Output the (x, y) coordinate of the center of the cell containing the given text.  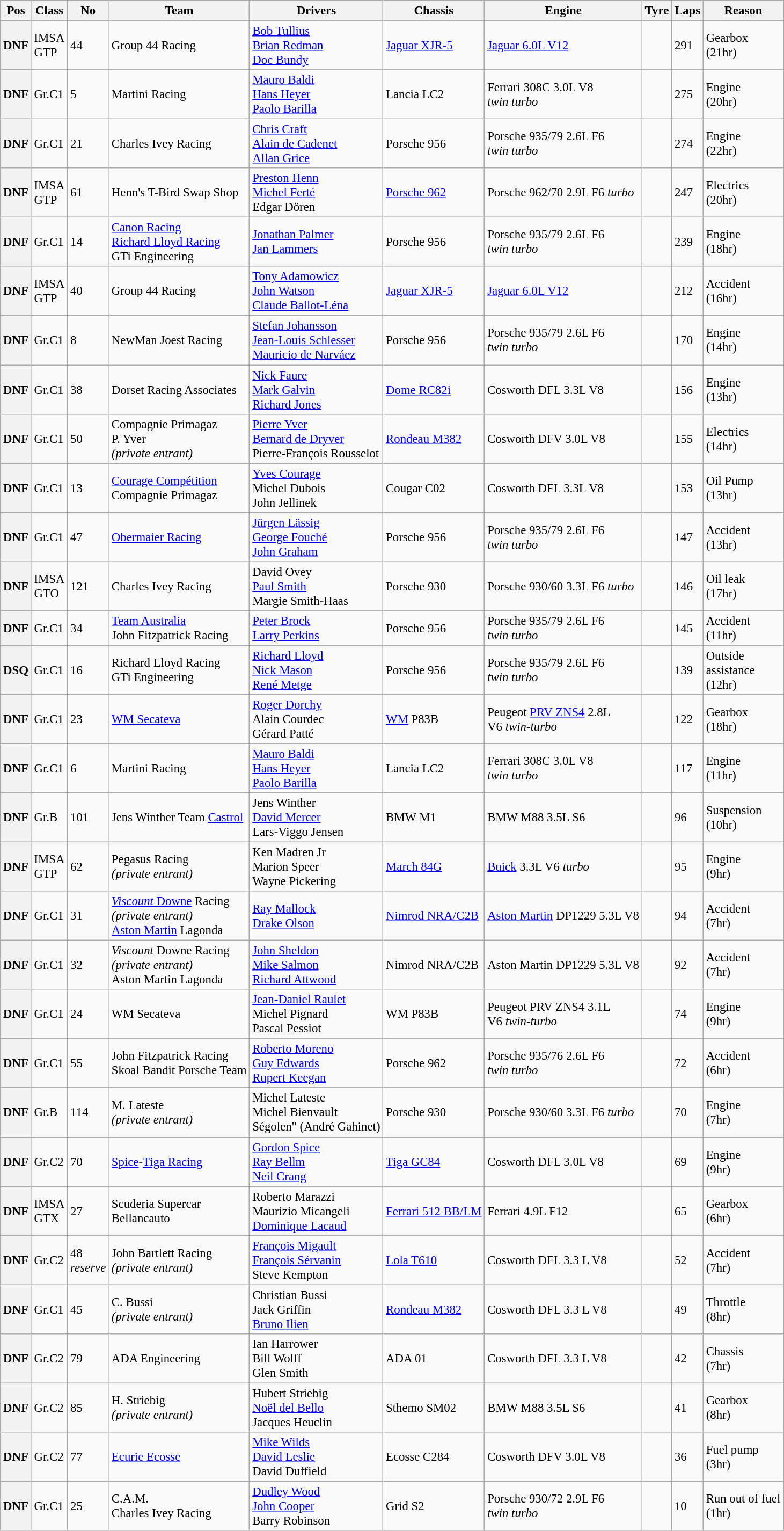
Mike Wilds David Leslie David Duffield (317, 1457)
Cosworth DFL 3.0L V8 (563, 1162)
IMSAGTX (49, 1211)
65 (688, 1211)
156 (688, 390)
Dudley Wood John Cooper Barry Robinson (317, 1506)
Accident(13hr) (743, 537)
Dorset Racing Associates (179, 390)
Gearbox(18hr) (743, 719)
10 (688, 1506)
Chassis (434, 11)
Dome RC82i (434, 390)
Porsche 962/70 2.9L F6 turbo (563, 193)
55 (88, 1063)
Ecurie Ecosse (179, 1457)
Courage Compétition Compagnie Primagaz (179, 488)
Henn's T-Bird Swap Shop (179, 193)
Jonathan Palmer Jan Lammers (317, 242)
72 (688, 1063)
Christian Bussi Jack Griffin Bruno Ilien (317, 1309)
62 (88, 867)
48reserve (88, 1260)
24 (88, 1014)
145 (688, 628)
117 (688, 768)
Obermaier Racing (179, 537)
Engine(18hr) (743, 242)
47 (88, 537)
François Migault François Sérvanin Steve Kempton (317, 1260)
Fuel pump(3hr) (743, 1457)
Ferrari 512 BB/LM (434, 1211)
M. Lateste (private entrant) (179, 1113)
Suspension(10hr) (743, 818)
Roger Dorchy Alain Courdec Gérard Patté (317, 719)
101 (88, 818)
121 (88, 586)
Scuderia SupercarBellancauto (179, 1211)
21 (88, 144)
Tony Adamowicz John Watson Claude Ballot-Léna (317, 291)
Accident(6hr) (743, 1063)
Engine(20hr) (743, 94)
Oil Pump(13hr) (743, 488)
Outsideassistance(12hr) (743, 670)
45 (88, 1309)
ADA 01 (434, 1359)
13 (88, 488)
Jens Winther Team Castrol (179, 818)
March 84G (434, 867)
96 (688, 818)
BMW M1 (434, 818)
Laps (688, 11)
291 (688, 46)
Porsche 935/76 2.6L F6twin turbo (563, 1063)
23 (88, 719)
Jürgen Lässig George Fouché John Graham (317, 537)
Engine(11hr) (743, 768)
Team (179, 11)
Electrics(14hr) (743, 439)
85 (88, 1408)
John Bartlett Racing(private entrant) (179, 1260)
Jens Winther David Mercer Lars-Viggo Jensen (317, 818)
Team Australia John Fitzpatrick Racing (179, 628)
John Fitzpatrick Racing Skoal Bandit Porsche Team (179, 1063)
Engine(7hr) (743, 1113)
94 (688, 916)
Accident(11hr) (743, 628)
31 (88, 916)
Bob Tullius Brian Redman Doc Bundy (317, 46)
Reason (743, 11)
Engine(14hr) (743, 340)
Peter Brock Larry Perkins (317, 628)
Preston Henn Michel Ferté Edgar Dören (317, 193)
36 (688, 1457)
ADA Engineering (179, 1359)
38 (88, 390)
49 (688, 1309)
Chassis(7hr) (743, 1359)
153 (688, 488)
Gearbox(6hr) (743, 1211)
Yves Courage Michel Dubois John Jellinek (317, 488)
170 (688, 340)
114 (88, 1113)
41 (688, 1408)
Jean-Daniel Raulet Michel Pignard Pascal Pessiot (317, 1014)
14 (88, 242)
Gearbox(21hr) (743, 46)
155 (688, 439)
H. Striebig(private entrant) (179, 1408)
32 (88, 965)
Ken Madren Jr Marion Speer Wayne Pickering (317, 867)
Tiga GC84 (434, 1162)
Richard Lloyd Racing GTi Engineering (179, 670)
61 (88, 193)
Gearbox(8hr) (743, 1408)
139 (688, 670)
44 (88, 46)
Buick 3.3L V6 turbo (563, 867)
Drivers (317, 11)
Stefan Johansson Jean-Louis Schlesser Mauricio de Narváez (317, 340)
Run out of fuel(1hr) (743, 1506)
C. Bussi (private entrant) (179, 1309)
Accident(16hr) (743, 291)
Grid S2 (434, 1506)
David Ovey Paul Smith Margie Smith-Haas (317, 586)
Sthemo SM02 (434, 1408)
212 (688, 291)
IMSAGTO (49, 586)
247 (688, 193)
Tyre (657, 11)
5 (88, 94)
Porsche 930/72 2.9L F6twin turbo (563, 1506)
Hubert Striebig Noël del Bello Jacques Heuclin (317, 1408)
Throttle(8hr) (743, 1309)
Gordon Spice Ray Bellm Neil Crang (317, 1162)
Ferrari 4.9L F12 (563, 1211)
Engine(13hr) (743, 390)
No (88, 11)
Peugeot PRV ZNS4 3.1L V6 twin-turbo (563, 1014)
Compagnie Primagaz P. Yver (private entrant) (179, 439)
John Sheldon Mike Salmon Richard Attwood (317, 965)
239 (688, 242)
146 (688, 586)
27 (88, 1211)
8 (88, 340)
25 (88, 1506)
Chris Craft Alain de Cadenet Allan Grice (317, 144)
Engine(22hr) (743, 144)
C.A.M. Charles Ivey Racing (179, 1506)
Nick Faure Mark Galvin Richard Jones (317, 390)
Class (49, 11)
69 (688, 1162)
147 (688, 537)
Ecosse C284 (434, 1457)
122 (688, 719)
274 (688, 144)
Cougar C02 (434, 488)
Roberto Moreno Guy Edwards Rupert Keegan (317, 1063)
Canon Racing Richard Lloyd Racing GTi Engineering (179, 242)
6 (88, 768)
Roberto Marazzi Maurizio Micangeli Dominique Lacaud (317, 1211)
Lola T610 (434, 1260)
Ian Harrower Bill Wolff Glen Smith (317, 1359)
16 (88, 670)
Ray Mallock Drake Olson (317, 916)
Michel Lateste Michel Bienvault Ségolen" (André Gahinet) (317, 1113)
34 (88, 628)
77 (88, 1457)
Pierre Yver Bernard de Dryver Pierre-François Rousselot (317, 439)
92 (688, 965)
79 (88, 1359)
DSQ (16, 670)
52 (688, 1260)
Peugeot PRV ZNS4 2.8L V6 twin-turbo (563, 719)
275 (688, 94)
Pos (16, 11)
42 (688, 1359)
Engine (563, 11)
95 (688, 867)
Electrics(20hr) (743, 193)
Richard Lloyd Nick Mason René Metge (317, 670)
40 (88, 291)
NewMan Joest Racing (179, 340)
Spice-Tiga Racing (179, 1162)
Pegasus Racing(private entrant) (179, 867)
Oil leak(17hr) (743, 586)
74 (688, 1014)
50 (88, 439)
